Return [x, y] of the center of cell containing provided text 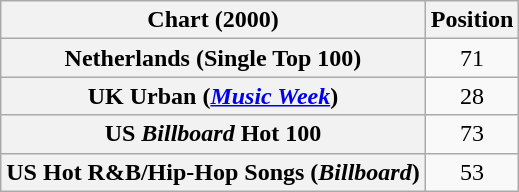
Netherlands (Single Top 100) [213, 58]
Position [472, 20]
US Billboard Hot 100 [213, 134]
US Hot R&B/Hip-Hop Songs (Billboard) [213, 172]
53 [472, 172]
Chart (2000) [213, 20]
28 [472, 96]
UK Urban (Music Week) [213, 96]
73 [472, 134]
71 [472, 58]
